Pinpoint the cell where the given text exists, returning its (X, Y) midpoint coordinate. 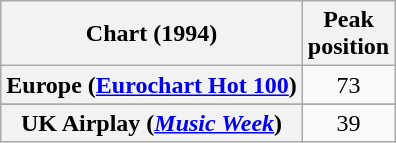
Chart (1994) (152, 34)
73 (348, 85)
Europe (Eurochart Hot 100) (152, 85)
UK Airplay (Music Week) (152, 123)
39 (348, 123)
Peakposition (348, 34)
